Detect which cell encompasses the target text, then output its (X, Y) center coordinate. 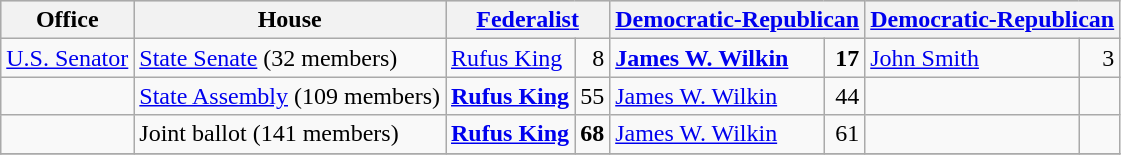
44 (844, 96)
Federalist (528, 20)
John Smith (972, 58)
17 (844, 58)
State Senate (32 members) (290, 58)
55 (592, 96)
68 (592, 134)
State Assembly (109 members) (290, 96)
Joint ballot (141 members) (290, 134)
U.S. Senator (68, 58)
House (290, 20)
3 (1100, 58)
8 (592, 58)
Office (68, 20)
61 (844, 134)
